Extract the (x, y) coordinate from the center of the cell holding the provided text.  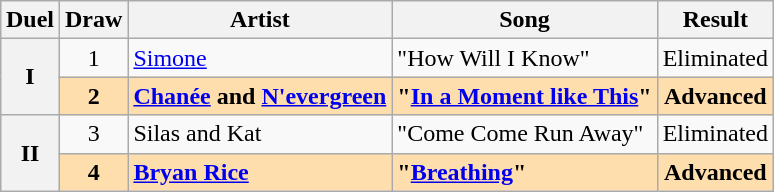
1 (94, 58)
2 (94, 96)
Chanée and N'evergreen (260, 96)
"Come Come Run Away" (524, 134)
Duel (30, 20)
"How Will I Know" (524, 58)
Result (715, 20)
3 (94, 134)
Artist (260, 20)
Draw (94, 20)
Bryan Rice (260, 172)
4 (94, 172)
"Breathing" (524, 172)
I (30, 77)
Simone (260, 58)
"In a Moment like This" (524, 96)
Silas and Kat (260, 134)
II (30, 153)
Song (524, 20)
